Return the (X, Y) coordinate for the center point of the cell that contains the specified text.  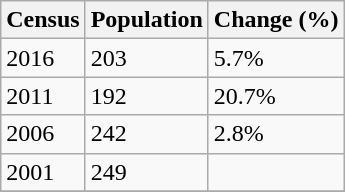
5.7% (276, 58)
20.7% (276, 96)
Census (43, 20)
2.8% (276, 134)
2016 (43, 58)
192 (146, 96)
2001 (43, 172)
Population (146, 20)
2011 (43, 96)
249 (146, 172)
203 (146, 58)
2006 (43, 134)
242 (146, 134)
Change (%) (276, 20)
